Return the [X, Y] coordinate for the center point of the cell that contains the specified text.  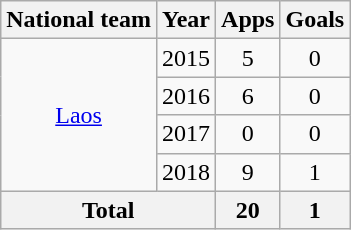
Goals [315, 20]
Apps [248, 20]
2017 [186, 134]
Year [186, 20]
2016 [186, 96]
Laos [79, 115]
2018 [186, 172]
9 [248, 172]
National team [79, 20]
6 [248, 96]
5 [248, 58]
20 [248, 210]
Total [108, 210]
2015 [186, 58]
